Pinpoint the cell where the given text exists, returning its [X, Y] midpoint coordinate. 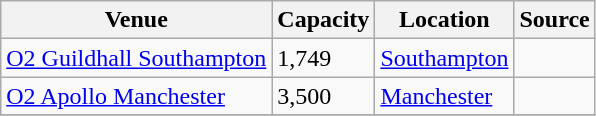
Location [444, 20]
Capacity [324, 20]
Source [554, 20]
Manchester [444, 96]
Southampton [444, 58]
1,749 [324, 58]
Venue [136, 20]
O2 Apollo Manchester [136, 96]
3,500 [324, 96]
O2 Guildhall Southampton [136, 58]
